Search for the cell housing the specified text and yield its (x, y) center coordinate. 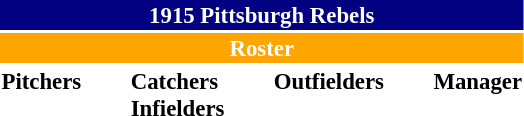
1915 Pittsburgh Rebels (262, 15)
Roster (262, 48)
